Scan for the cell matching the given text and deliver its (x, y) coordinate at center. 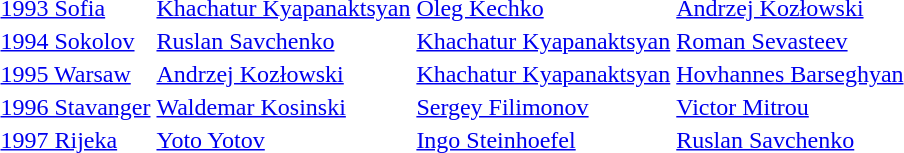
Ruslan Savchenko (284, 41)
Waldemar Kosinski (284, 107)
Andrzej Kozłowski (284, 74)
Sergey Filimonov (544, 107)
